Pinpoint the cell where the given text exists, returning its (x, y) midpoint coordinate. 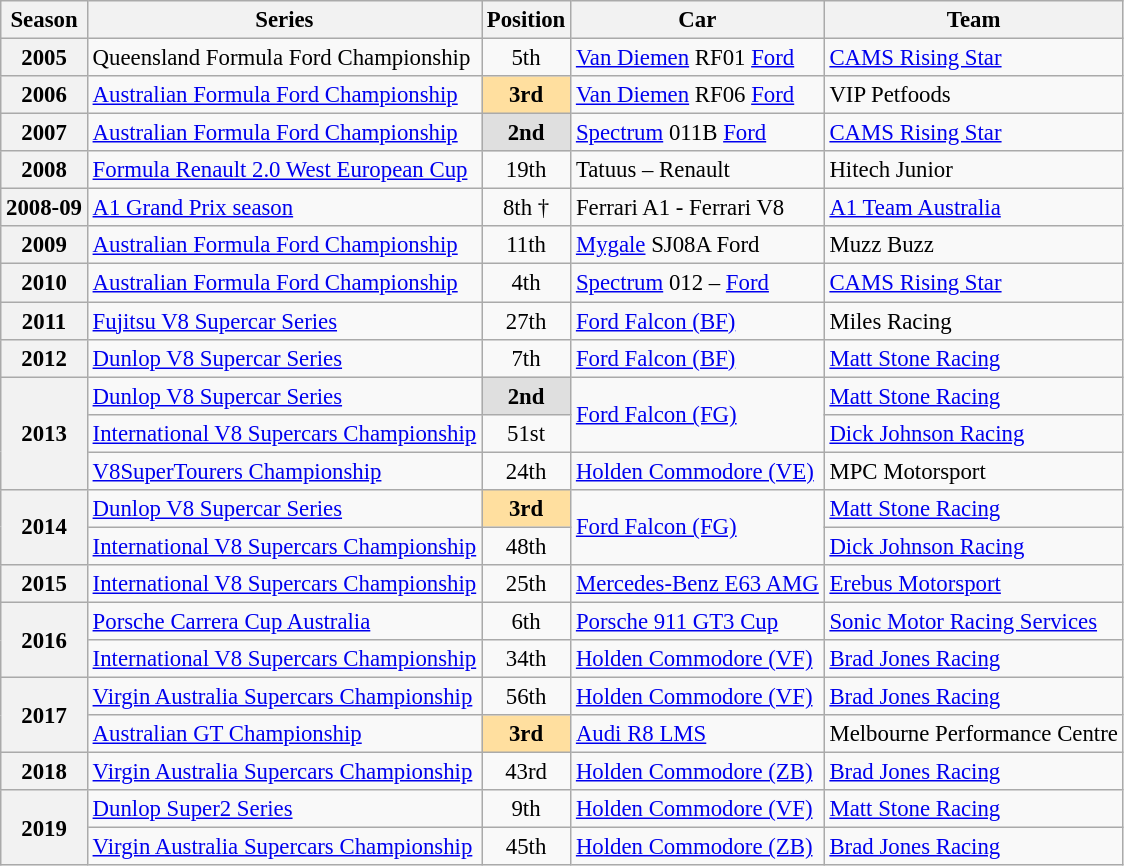
27th (526, 321)
5th (526, 58)
56th (526, 697)
Muzz Buzz (974, 245)
2006 (44, 95)
2010 (44, 283)
2016 (44, 640)
Australian GT Championship (284, 734)
Ferrari A1 - Ferrari V8 (698, 208)
Formula Renault 2.0 West European Cup (284, 170)
Miles Racing (974, 321)
Car (698, 20)
2013 (44, 434)
Sonic Motor Racing Services (974, 621)
Queensland Formula Ford Championship (284, 58)
8th † (526, 208)
A1 Team Australia (974, 208)
Porsche 911 GT3 Cup (698, 621)
Spectrum 012 – Ford (698, 283)
19th (526, 170)
25th (526, 584)
V8SuperTourers Championship (284, 471)
43rd (526, 772)
4th (526, 283)
24th (526, 471)
2011 (44, 321)
Dunlop Super2 Series (284, 809)
2018 (44, 772)
Erebus Motorsport (974, 584)
2009 (44, 245)
A1 Grand Prix season (284, 208)
45th (526, 847)
2012 (44, 358)
2019 (44, 828)
2008 (44, 170)
34th (526, 659)
VIP Petfoods (974, 95)
Porsche Carrera Cup Australia (284, 621)
Position (526, 20)
48th (526, 546)
2015 (44, 584)
7th (526, 358)
Mercedes-Benz E63 AMG (698, 584)
2007 (44, 133)
Spectrum 011B Ford (698, 133)
2008-09 (44, 208)
51st (526, 433)
2017 (44, 716)
6th (526, 621)
Hitech Junior (974, 170)
Melbourne Performance Centre (974, 734)
Audi R8 LMS (698, 734)
Mygale SJ08A Ford (698, 245)
Series (284, 20)
Van Diemen RF01 Ford (698, 58)
MPC Motorsport (974, 471)
2014 (44, 528)
Tatuus – Renault (698, 170)
Holden Commodore (VE) (698, 471)
Team (974, 20)
2005 (44, 58)
9th (526, 809)
Van Diemen RF06 Ford (698, 95)
Season (44, 20)
11th (526, 245)
Fujitsu V8 Supercar Series (284, 321)
